Capture the cell that displays the provided text and extract its [X, Y] central coordinate. 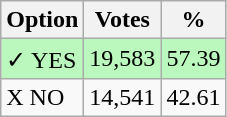
14,541 [122, 97]
✓ YES [42, 59]
19,583 [122, 59]
X NO [42, 97]
Votes [122, 20]
% [194, 20]
Option [42, 20]
42.61 [194, 97]
57.39 [194, 59]
